Identify which cell holds the provided text, then report its (x, y) central coordinate. 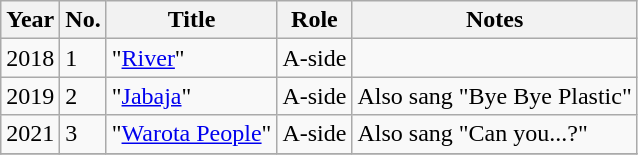
2018 (30, 58)
Year (30, 20)
3 (83, 134)
2021 (30, 134)
Role (314, 20)
Title (192, 20)
"Jabaja" (192, 96)
"River" (192, 58)
1 (83, 58)
2 (83, 96)
Also sang "Bye Bye Plastic" (494, 96)
Also sang "Can you...?" (494, 134)
No. (83, 20)
2019 (30, 96)
"Warota People" (192, 134)
Notes (494, 20)
